Return (x, y) of the center of cell containing provided text 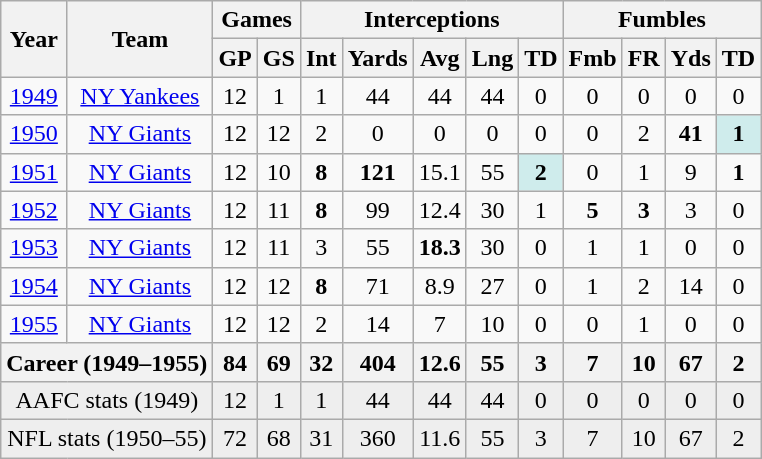
12.6 (440, 362)
NY Yankees (140, 96)
68 (278, 438)
Interceptions (432, 20)
121 (378, 172)
Year (34, 39)
15.1 (440, 172)
Fmb (592, 58)
Team (140, 39)
Yards (378, 58)
41 (690, 134)
12.4 (440, 210)
5 (592, 210)
Fumbles (662, 20)
FR (644, 58)
1949 (34, 96)
Lng (492, 58)
84 (235, 362)
31 (321, 438)
Int (321, 58)
AAFC stats (1949) (107, 400)
1953 (34, 248)
1952 (34, 210)
Yds (690, 58)
Games (256, 20)
Career (1949–1955) (107, 362)
99 (378, 210)
27 (492, 286)
1950 (34, 134)
71 (378, 286)
1955 (34, 324)
9 (690, 172)
Avg (440, 58)
GP (235, 58)
1954 (34, 286)
69 (278, 362)
404 (378, 362)
32 (321, 362)
11.6 (440, 438)
18.3 (440, 248)
1951 (34, 172)
8.9 (440, 286)
72 (235, 438)
360 (378, 438)
NFL stats (1950–55) (107, 438)
GS (278, 58)
